From the cell containing the given text, extract its center point as [X, Y] coordinate. 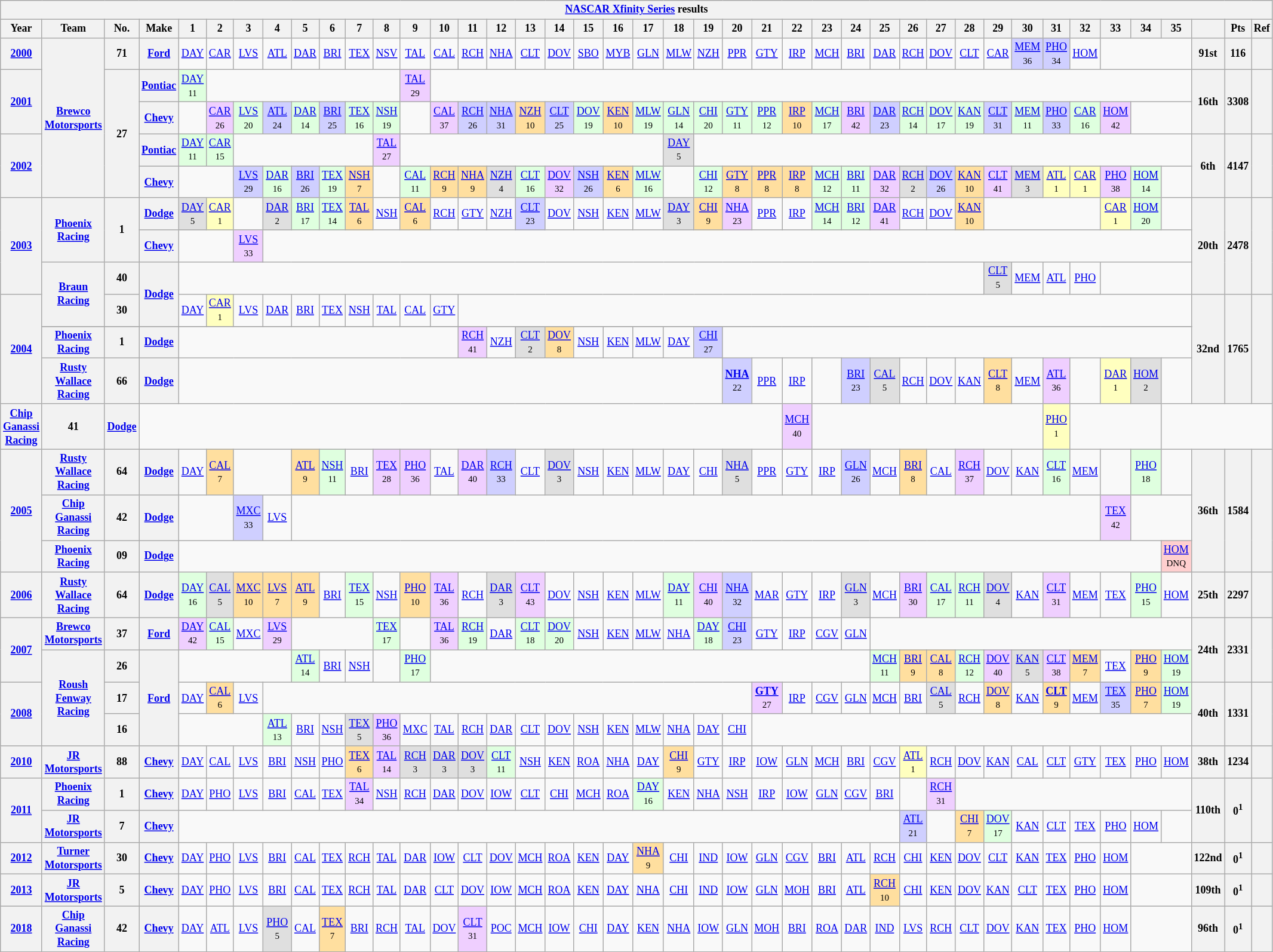
CLT43 [530, 595]
MYB [618, 54]
TAL14 [387, 762]
88 [122, 762]
3308 [1238, 102]
DOV32 [559, 182]
CAL8 [941, 666]
ATL24 [277, 118]
TAL6 [359, 214]
2331 [1238, 650]
11 [473, 29]
21 [767, 29]
GTY8 [737, 182]
RCH12 [970, 666]
Year [21, 29]
BRI30 [913, 595]
LVS33 [248, 246]
2478 [1238, 246]
IRP10 [798, 118]
RCH3 [415, 762]
2008 [21, 714]
MLW16 [648, 182]
18 [678, 29]
MEM11 [1028, 118]
Ref [1262, 29]
Braun Racing [73, 294]
2013 [21, 890]
TEX17 [387, 634]
1234 [1238, 762]
CAL37 [444, 118]
2001 [21, 102]
ATL13 [277, 730]
91st [1208, 54]
37 [122, 634]
RCH19 [473, 634]
TEX5 [359, 730]
DAY3 [678, 214]
CAL7 [220, 472]
HOM20 [1146, 214]
MXC10 [248, 595]
PHO15 [1146, 595]
2010 [21, 762]
NZH10 [530, 118]
DAR2 [277, 214]
CAR16 [1085, 118]
RCH33 [501, 472]
CHI40 [708, 595]
PHO5 [277, 929]
28 [970, 29]
CLT23 [530, 214]
32nd [1208, 349]
TEX42 [1115, 517]
CAR15 [220, 150]
NSH7 [359, 182]
KAN5 [1028, 666]
Roush Fenway Racing [73, 698]
38th [1208, 762]
Pts [1238, 29]
BRI11 [856, 182]
NSH19 [387, 118]
BRI17 [306, 214]
MCH12 [827, 182]
GTY27 [767, 698]
DAR32 [885, 182]
CHI23 [737, 634]
6th [1208, 166]
24 [856, 29]
TAL27 [387, 150]
NASCAR Xfinity Series results [636, 10]
CLT2 [530, 342]
40th [1208, 714]
DOV20 [559, 634]
NHA23 [737, 214]
GLN14 [678, 118]
PHO7 [1146, 698]
TEX16 [359, 118]
1584 [1238, 511]
DAR14 [306, 118]
4 [277, 29]
DOV19 [588, 118]
122nd [1208, 858]
10 [444, 29]
66 [122, 381]
IRP8 [798, 182]
GLN3 [856, 595]
MCH40 [798, 426]
31 [1057, 29]
CHI20 [708, 118]
2003 [21, 246]
CLT9 [1057, 698]
2004 [21, 349]
LVS7 [277, 595]
16th [1208, 102]
Team [73, 29]
116 [1238, 54]
BRI23 [856, 381]
POC [501, 929]
22 [798, 29]
PHO33 [1057, 118]
DAY18 [708, 634]
Make [159, 29]
RCH31 [941, 794]
TAL34 [359, 794]
23 [827, 29]
BRI8 [913, 472]
MLW19 [648, 118]
HOM42 [1115, 118]
96th [1208, 929]
HOM14 [1146, 182]
CLT18 [530, 634]
MEM36 [1028, 54]
20th [1208, 246]
2000 [21, 54]
DAR16 [277, 182]
TEX14 [332, 214]
32 [1085, 29]
PPR12 [767, 118]
CAR26 [220, 118]
4147 [1238, 166]
MAR [767, 595]
PHO1 [1057, 426]
25th [1208, 595]
RCH26 [473, 118]
NSV [387, 54]
1331 [1238, 714]
3 [248, 29]
CHI7 [970, 826]
13 [530, 29]
MCH17 [827, 118]
DOV40 [998, 666]
TEX6 [359, 762]
NZH4 [501, 182]
RCH10 [885, 890]
RCH37 [970, 472]
HOM2 [1146, 381]
DOV4 [998, 595]
2 [220, 29]
PHO38 [1115, 182]
CAL15 [220, 634]
15 [588, 29]
CAL11 [415, 182]
DAR1 [1115, 381]
KEN6 [618, 182]
2297 [1238, 595]
TEX19 [332, 182]
PHO34 [1057, 54]
BRI25 [332, 118]
DOV26 [941, 182]
GTY11 [737, 118]
TEX35 [1115, 698]
RCH2 [913, 182]
MCH14 [827, 214]
KAN19 [970, 118]
14 [559, 29]
25 [885, 29]
PHO18 [1146, 472]
2011 [21, 810]
PPR8 [767, 182]
PHO9 [1146, 666]
Turner Motorsports [73, 858]
ATL14 [306, 666]
109th [1208, 890]
MEM7 [1085, 666]
BRI9 [913, 666]
MEM3 [1028, 182]
TEX15 [359, 595]
RCH11 [970, 595]
MCH11 [885, 666]
CAL17 [941, 595]
NHA31 [501, 118]
34 [1146, 29]
RCH9 [444, 182]
DAY42 [192, 634]
NSH26 [588, 182]
19 [708, 29]
No. [122, 29]
24th [1208, 650]
DAR41 [885, 214]
LVS20 [248, 118]
BRI42 [856, 118]
NHA5 [737, 472]
9 [415, 29]
BRI26 [306, 182]
ATL36 [1057, 381]
SBO [588, 54]
CLT38 [1057, 666]
RCH14 [913, 118]
2005 [21, 511]
DAR40 [473, 472]
2018 [21, 929]
6 [332, 29]
KEN10 [618, 118]
29 [998, 29]
BRI12 [856, 214]
GLN26 [856, 472]
HOMDNQ [1176, 556]
CLT11 [501, 762]
09 [122, 556]
DAR23 [885, 118]
CLT25 [559, 118]
40 [122, 278]
ATL21 [913, 826]
8 [387, 29]
PHO17 [415, 666]
NHA22 [737, 381]
110th [1208, 810]
RCH41 [473, 342]
PHO10 [415, 595]
12 [501, 29]
35 [1176, 29]
NHA32 [737, 595]
36th [1208, 511]
CHI27 [708, 342]
71 [122, 54]
41 [73, 426]
TAL29 [415, 86]
33 [1115, 29]
TEX7 [332, 929]
CLT5 [998, 278]
TEX28 [387, 472]
1765 [1238, 349]
MXC33 [248, 517]
2007 [21, 650]
CLT8 [998, 381]
CLT41 [998, 182]
2012 [21, 858]
NSH11 [332, 472]
CHI12 [708, 182]
2002 [21, 166]
2006 [21, 595]
20 [737, 29]
